For the text-containing cell, return its midpoint in [x, y] coordinate format. 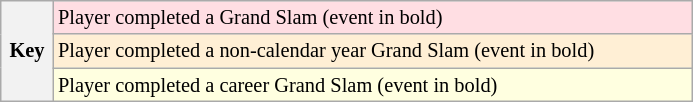
Player completed a non-calendar year Grand Slam (event in bold) [373, 51]
Player completed a career Grand Slam (event in bold) [373, 85]
Player completed a Grand Slam (event in bold) [373, 17]
Key [27, 50]
